Provide the [x, y] coordinate of the cell's center where the given text is located.  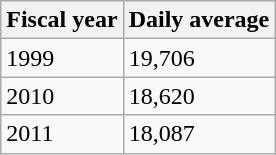
18,087 [199, 134]
2011 [62, 134]
Fiscal year [62, 20]
Daily average [199, 20]
19,706 [199, 58]
2010 [62, 96]
18,620 [199, 96]
1999 [62, 58]
